Scan for the cell matching the given text and deliver its (X, Y) coordinate at center. 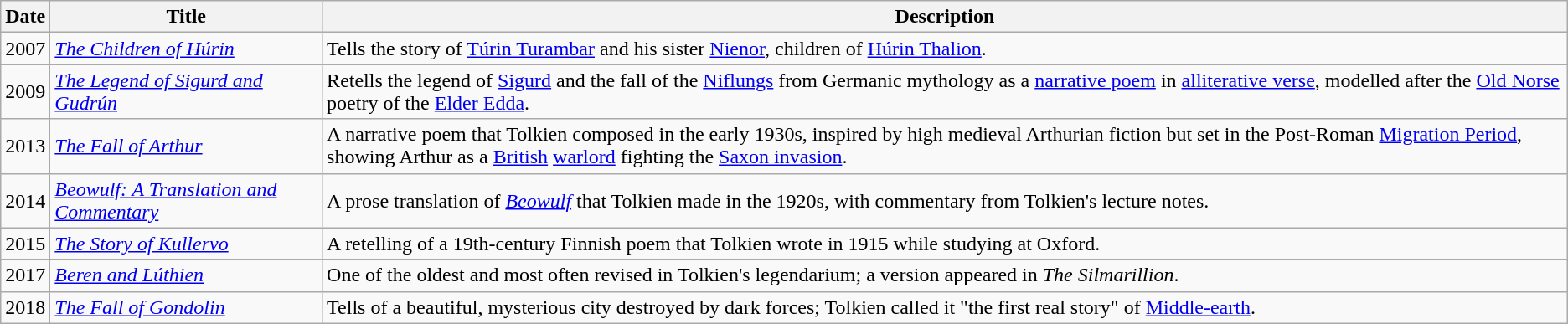
A prose translation of Beowulf that Tolkien made in the 1920s, with commentary from Tolkien's lecture notes. (945, 201)
2018 (25, 307)
2007 (25, 49)
Title (186, 17)
Beowulf: A Translation and Commentary (186, 201)
Date (25, 17)
2015 (25, 244)
Description (945, 17)
The Story of Kullervo (186, 244)
One of the oldest and most often revised in Tolkien's legendarium; a version appeared in The Silmarillion. (945, 275)
2009 (25, 92)
The Legend of Sigurd and Gudrún (186, 92)
Tells of a beautiful, mysterious city destroyed by dark forces; Tolkien called it "the first real story" of Middle-earth. (945, 307)
2017 (25, 275)
The Fall of Arthur (186, 146)
The Fall of Gondolin (186, 307)
2013 (25, 146)
A retelling of a 19th-century Finnish poem that Tolkien wrote in 1915 while studying at Oxford. (945, 244)
Tells the story of Túrin Turambar and his sister Nienor, children of Húrin Thalion. (945, 49)
2014 (25, 201)
Beren and Lúthien (186, 275)
The Children of Húrin (186, 49)
